For the text-containing cell, return its midpoint in [x, y] coordinate format. 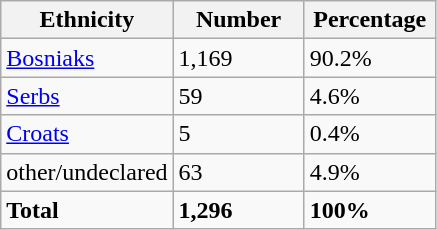
100% [370, 210]
4.9% [370, 172]
1,169 [238, 58]
Total [87, 210]
other/undeclared [87, 172]
Ethnicity [87, 20]
63 [238, 172]
Percentage [370, 20]
5 [238, 134]
59 [238, 96]
1,296 [238, 210]
0.4% [370, 134]
Bosniaks [87, 58]
Number [238, 20]
Croats [87, 134]
90.2% [370, 58]
Serbs [87, 96]
4.6% [370, 96]
